Provide the (X, Y) coordinate of the cell's center where the given text is located.  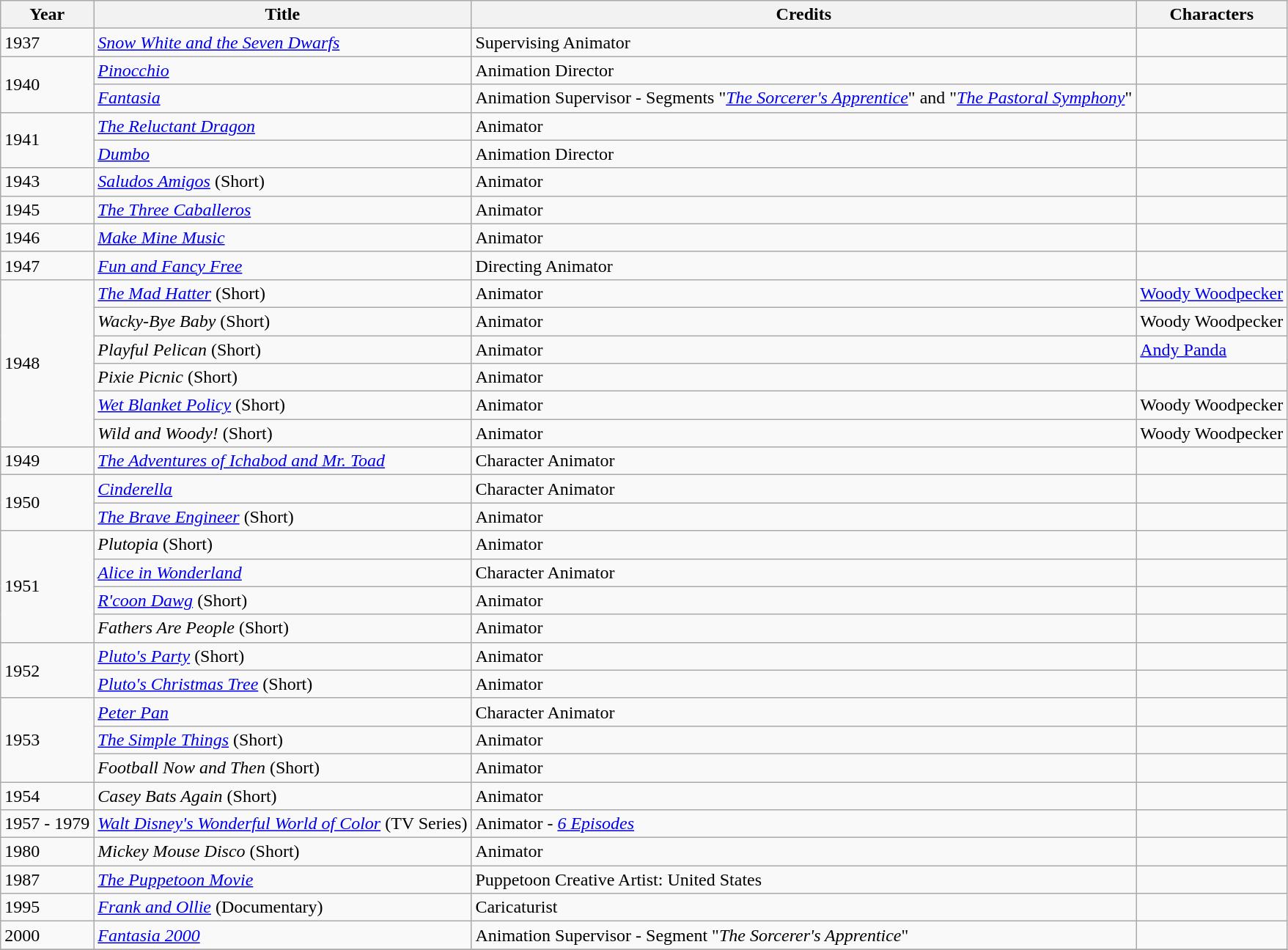
The Three Caballeros (283, 210)
Pixie Picnic (Short) (283, 378)
Pluto's Party (Short) (283, 656)
Animator - 6 Episodes (803, 824)
1947 (47, 265)
1937 (47, 43)
Walt Disney's Wonderful World of Color (TV Series) (283, 824)
Characters (1212, 15)
Directing Animator (803, 265)
1943 (47, 182)
1953 (47, 740)
Credits (803, 15)
Fun and Fancy Free (283, 265)
Cinderella (283, 489)
Pluto's Christmas Tree (Short) (283, 684)
Supervising Animator (803, 43)
The Mad Hatter (Short) (283, 293)
Fathers Are People (Short) (283, 628)
Alice in Wonderland (283, 572)
1946 (47, 237)
1948 (47, 363)
Animation Supervisor - Segments "The Sorcerer's Apprentice" and "The Pastoral Symphony" (803, 98)
Year (47, 15)
Frank and Ollie (Documentary) (283, 907)
Playful Pelican (Short) (283, 350)
1957 - 1979 (47, 824)
The Brave Engineer (Short) (283, 517)
Dumbo (283, 154)
Saludos Amigos (Short) (283, 182)
Title (283, 15)
The Puppetoon Movie (283, 880)
1940 (47, 84)
Mickey Mouse Disco (Short) (283, 852)
Wacky-Bye Baby (Short) (283, 321)
1950 (47, 503)
Fantasia (283, 98)
Andy Panda (1212, 350)
Peter Pan (283, 712)
The Adventures of Ichabod and Mr. Toad (283, 461)
Make Mine Music (283, 237)
Casey Bats Again (Short) (283, 795)
1945 (47, 210)
1980 (47, 852)
Plutopia (Short) (283, 545)
Football Now and Then (Short) (283, 767)
Snow White and the Seven Dwarfs (283, 43)
Puppetoon Creative Artist: United States (803, 880)
1987 (47, 880)
Animation Supervisor - Segment "The Sorcerer's Apprentice" (803, 935)
1949 (47, 461)
2000 (47, 935)
The Reluctant Dragon (283, 126)
Caricaturist (803, 907)
Pinocchio (283, 70)
1941 (47, 140)
The Simple Things (Short) (283, 740)
1951 (47, 586)
Fantasia 2000 (283, 935)
1995 (47, 907)
R'coon Dawg (Short) (283, 600)
Wild and Woody! (Short) (283, 433)
Wet Blanket Policy (Short) (283, 405)
1952 (47, 670)
1954 (47, 795)
